Search for the cell housing the specified text and yield its [x, y] center coordinate. 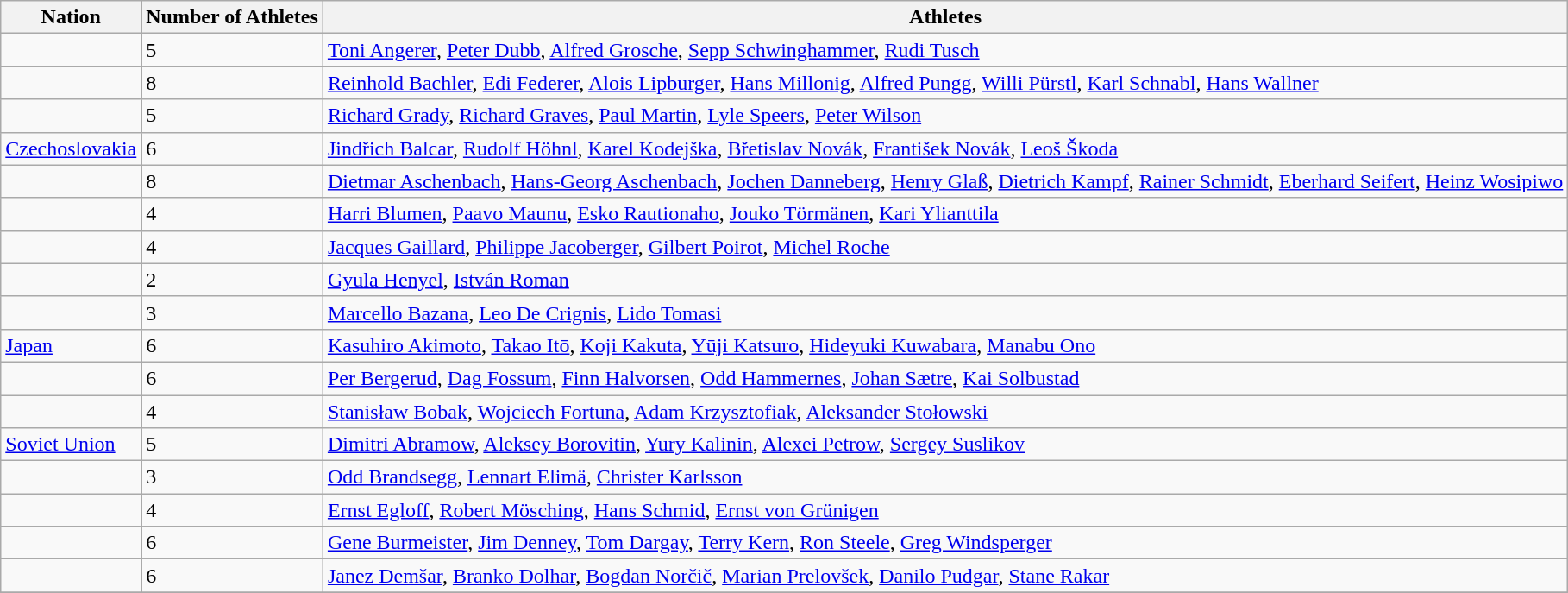
Janez Demšar, Branko Dolhar, Bogdan Norčič, Marian Prelovšek, Danilo Pudgar, Stane Rakar [945, 576]
Gene Burmeister, Jim Denney, Tom Dargay, Terry Kern, Ron Steele, Greg Windsperger [945, 543]
Number of Athletes [233, 17]
Kasuhiro Akimoto, Takao Itō, Koji Kakuta, Yūji Katsuro, Hideyuki Kuwabara, Manabu Ono [945, 345]
Richard Grady, Richard Graves, Paul Martin, Lyle Speers, Peter Wilson [945, 116]
Odd Brandsegg, Lennart Elimä, Christer Karlsson [945, 477]
Ernst Egloff, Robert Mösching, Hans Schmid, Ernst von Grünigen [945, 510]
Czechoslovakia [71, 148]
2 [233, 280]
Jacques Gaillard, Philippe Jacoberger, Gilbert Poirot, Michel Roche [945, 247]
Dietmar Aschenbach, Hans-Georg Aschenbach, Jochen Danneberg, Henry Glaß, Dietrich Kampf, Rainer Schmidt, Eberhard Seifert, Heinz Wosipiwo [945, 181]
Jindřich Balcar, Rudolf Höhnl, Karel Kodejška, Břetislav Novák, František Novák, Leoš Škoda [945, 148]
Reinhold Bachler, Edi Federer, Alois Lipburger, Hans Millonig, Alfred Pungg, Willi Pürstl, Karl Schnabl, Hans Wallner [945, 83]
Marcello Bazana, Leo De Crignis, Lido Tomasi [945, 312]
Gyula Henyel, István Roman [945, 280]
Toni Angerer, Peter Dubb, Alfred Grosche, Sepp Schwinghammer, Rudi Tusch [945, 50]
Athletes [945, 17]
Soviet Union [71, 445]
Dimitri Abramow, Aleksey Borovitin, Yury Kalinin, Alexei Petrow, Sergey Suslikov [945, 445]
Per Bergerud, Dag Fossum, Finn Halvorsen, Odd Hammernes, Johan Sætre, Kai Solbustad [945, 378]
Stanisław Bobak, Wojciech Fortuna, Adam Krzysztofiak, Aleksander Stołowski [945, 412]
Harri Blumen, Paavo Maunu, Esko Rautionaho, Jouko Törmänen, Kari Ylianttila [945, 214]
Nation [71, 17]
Japan [71, 345]
